Output the (x, y) coordinate of the center of the cell containing the given text.  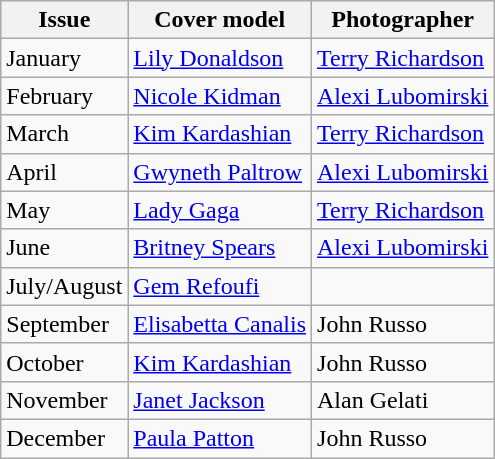
Gem Refoufi (220, 286)
July/August (64, 286)
Gwyneth Paltrow (220, 172)
January (64, 58)
May (64, 210)
Lily Donaldson (220, 58)
November (64, 400)
February (64, 96)
October (64, 362)
April (64, 172)
Cover model (220, 20)
Nicole Kidman (220, 96)
Janet Jackson (220, 400)
December (64, 438)
Issue (64, 20)
Lady Gaga (220, 210)
Britney Spears (220, 248)
September (64, 324)
Paula Patton (220, 438)
March (64, 134)
June (64, 248)
Alan Gelati (403, 400)
Photographer (403, 20)
Elisabetta Canalis (220, 324)
